Scan for the cell matching the given text and deliver its [x, y] coordinate at center. 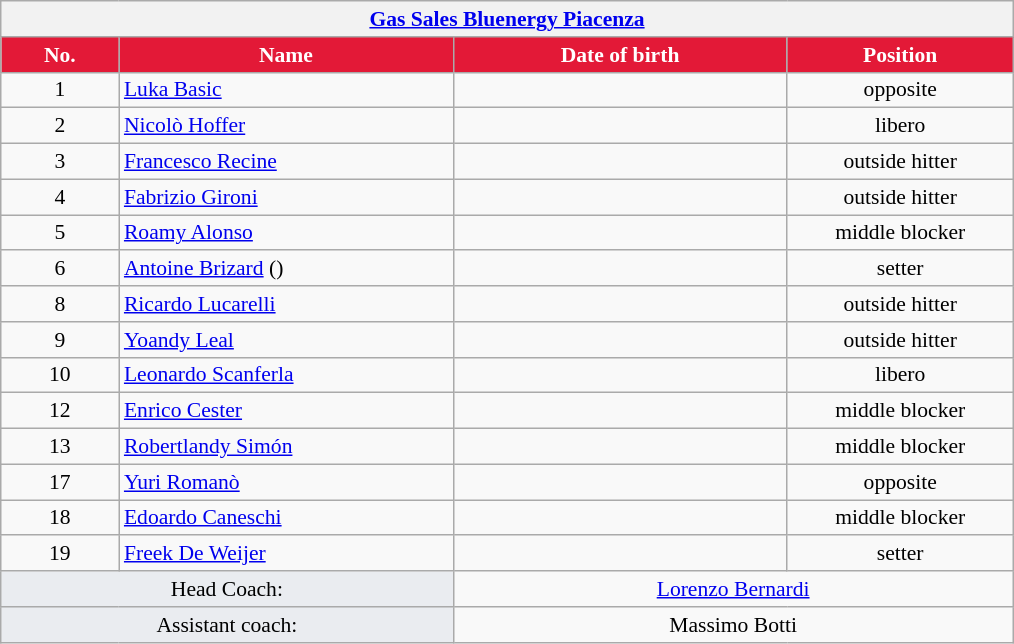
Ricardo Lucarelli [286, 304]
17 [60, 482]
1 [60, 90]
Lorenzo Bernardi [733, 589]
Name [286, 55]
Yuri Romanò [286, 482]
2 [60, 126]
Leonardo Scanferla [286, 375]
13 [60, 447]
8 [60, 304]
19 [60, 554]
12 [60, 411]
Assistant coach: [227, 625]
Robertlandy Simón [286, 447]
Date of birth [620, 55]
Massimo Botti [733, 625]
Roamy Alonso [286, 233]
Antoine Brizard () [286, 269]
Francesco Recine [286, 162]
9 [60, 340]
Yoandy Leal [286, 340]
Freek De Weijer [286, 554]
Gas Sales Bluenergy Piacenza [507, 19]
10 [60, 375]
Luka Basic [286, 90]
6 [60, 269]
Fabrizio Gironi [286, 197]
Position [900, 55]
Nicolò Hoffer [286, 126]
3 [60, 162]
Enrico Cester [286, 411]
Head Coach: [227, 589]
Edoardo Caneschi [286, 518]
4 [60, 197]
18 [60, 518]
No. [60, 55]
5 [60, 233]
